Capture the cell that displays the provided text and extract its [x, y] central coordinate. 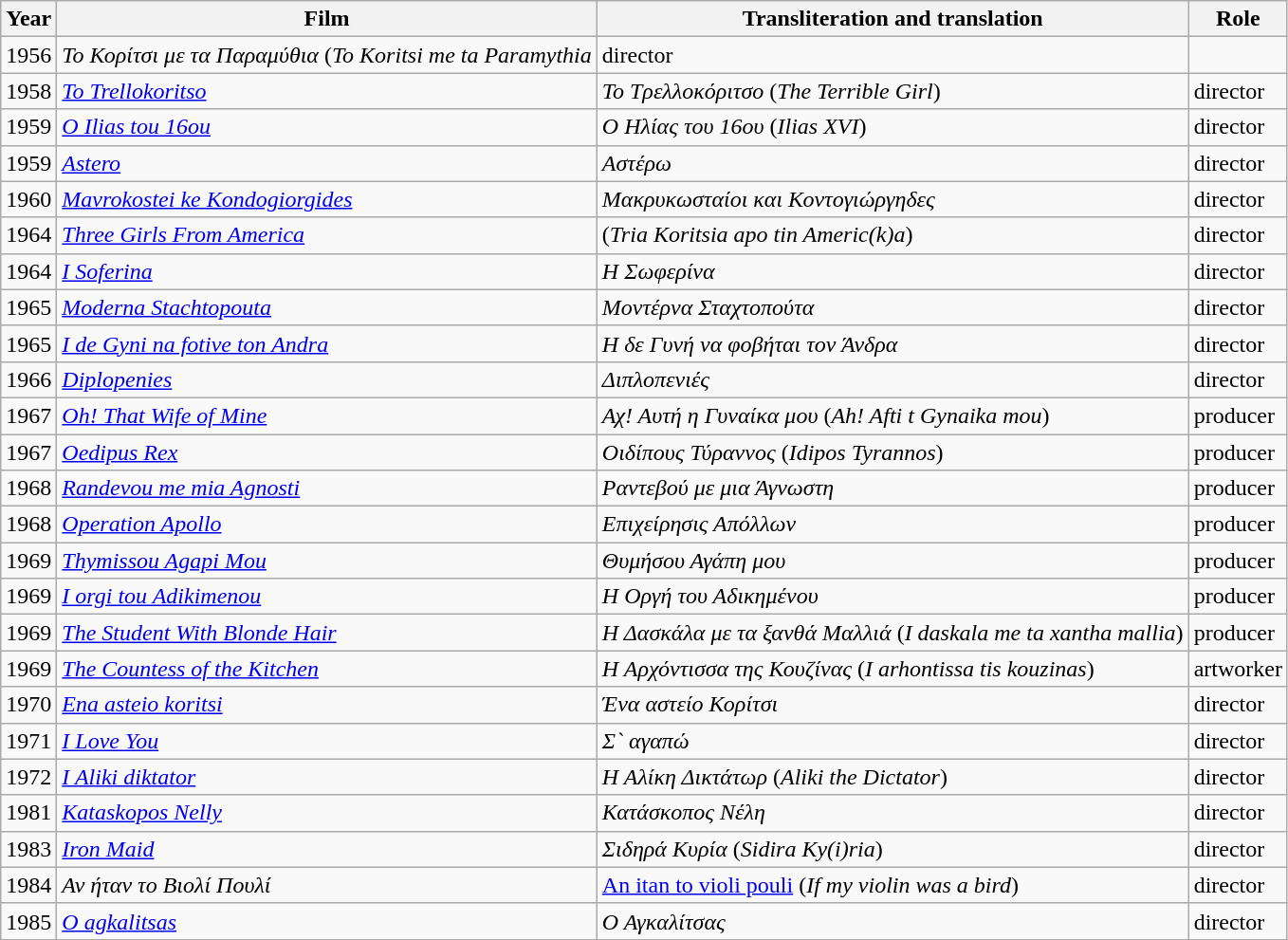
Transliteration and translation [892, 19]
Η Σωφερίνα [892, 271]
Thymissou Agapi Mou [327, 561]
(Tria Koritsia apo tin Americ(k)a) [892, 235]
I de Gyni na fotive ton Andra [327, 343]
Iron Maid [327, 849]
Ένα αστείο Κορίτσι [892, 705]
Θυμήσου Αγάπη μου [892, 561]
1971 [28, 741]
Ο Ηλίας του 16ου (Ilias XVI) [892, 127]
Η Οργή του Αδικημένου [892, 597]
1981 [28, 813]
Οιδίπους Τύραννος (Idipos Tyrannos) [892, 452]
1972 [28, 777]
Ena asteio koritsi [327, 705]
1970 [28, 705]
Μακρυκωσταίοι και Κοντογιώργηδες [892, 199]
Role [1238, 19]
Αστέρω [892, 163]
An itan to violi pouli (If my violin was a bird) [892, 885]
Σ` αγαπώ [892, 741]
The Countess of the Kitchen [327, 669]
Mavrokostei ke Kondogiorgides [327, 199]
Αχ! Αυτή η Γυναίκα μου (Ah! Afti t Gynaika mou) [892, 415]
Year [28, 19]
Η Δασκάλα με τα ξανθά Μαλλιά (I daskala me ta xantha mallia) [892, 633]
Astero [327, 163]
Διπλοπενιές [892, 379]
1958 [28, 91]
Three Girls From America [327, 235]
Kataskopos Nelly [327, 813]
1984 [28, 885]
Ο Αγκαλίτσας [892, 921]
Moderna Stachtopouta [327, 307]
Το Κορίτσι με τα Παραμύθια (To Koritsi me ta Paramythia [327, 55]
To Trellokoritso [327, 91]
Operation Apollo [327, 525]
Επιχείρησις Απόλλων [892, 525]
Κατάσκοπος Νέλη [892, 813]
Η δε Γυνή να φοβήται τον Άνδρα [892, 343]
I orgi tou Adikimenou [327, 597]
Film [327, 19]
Oedipus Rex [327, 452]
Η Αλίκη Δικτάτωρ (Aliki the Dictator) [892, 777]
O agkalitsas [327, 921]
Μοντέρνα Σταχτοπούτα [892, 307]
O Ilias tou 16ou [327, 127]
1956 [28, 55]
Randevou me mia Agnosti [327, 488]
artworker [1238, 669]
I Aliki diktator [327, 777]
1983 [28, 849]
Το Τρελλοκόριτσο (The Terrible Girl) [892, 91]
Ραντεβού με μια Άγνωστη [892, 488]
Αν ήταν το Βιολί Πουλί [327, 885]
I Soferina [327, 271]
1960 [28, 199]
Σιδηρά Κυρία (Sidira Ky(i)ria) [892, 849]
Diplopenies [327, 379]
The Student With Blonde Hair [327, 633]
Oh! That Wife of Mine [327, 415]
I Love You [327, 741]
1966 [28, 379]
1985 [28, 921]
Η Αρχόντισσα της Κουζίνας (I arhontissa tis kouzinas) [892, 669]
